Return (X, Y) of the center of cell containing provided text 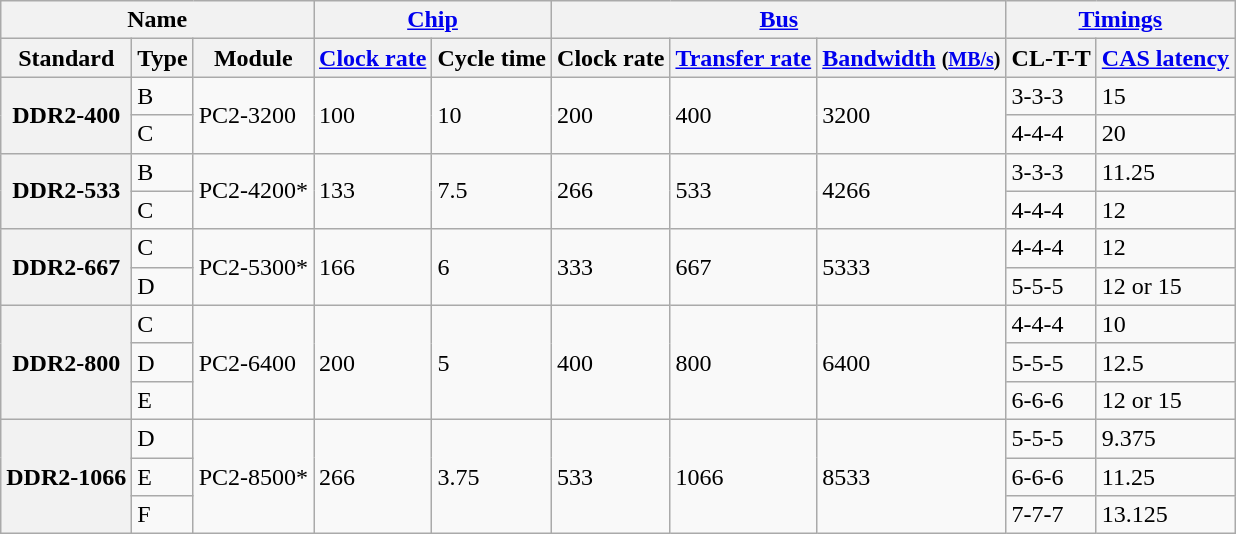
PC2-6400 (253, 362)
4266 (912, 191)
333 (611, 267)
8533 (912, 476)
5333 (912, 267)
Name (158, 20)
9.375 (1165, 438)
Module (253, 58)
PC2-3200 (253, 115)
13.125 (1165, 515)
6400 (912, 362)
166 (373, 267)
Bus (779, 20)
PC2-8500* (253, 476)
Cycle time (492, 58)
CL-T-T (1051, 58)
7-7-7 (1051, 515)
PC2-5300* (253, 267)
DDR2-800 (66, 362)
Standard (66, 58)
3200 (912, 115)
F (162, 515)
Timings (1120, 20)
7.5 (492, 191)
100 (373, 115)
6 (492, 267)
3.75 (492, 476)
Bandwidth (MB/s) (912, 58)
PC2-4200* (253, 191)
DDR2-1066 (66, 476)
Type (162, 58)
Chip (433, 20)
15 (1165, 96)
Transfer rate (744, 58)
DDR2-667 (66, 267)
12.5 (1165, 362)
DDR2-533 (66, 191)
667 (744, 267)
133 (373, 191)
CAS latency (1165, 58)
800 (744, 362)
20 (1165, 134)
5 (492, 362)
DDR2-400 (66, 115)
1066 (744, 476)
